From the cell containing the given text, extract its center point as (x, y) coordinate. 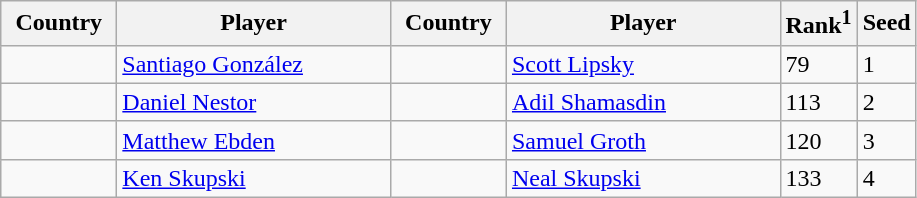
Neal Skupski (643, 178)
Adil Shamasdin (643, 102)
79 (818, 64)
Ken Skupski (254, 178)
1 (886, 64)
4 (886, 178)
3 (886, 140)
Santiago González (254, 64)
Scott Lipsky (643, 64)
2 (886, 102)
Rank1 (818, 24)
113 (818, 102)
Matthew Ebden (254, 140)
Samuel Groth (643, 140)
Seed (886, 24)
120 (818, 140)
133 (818, 178)
Daniel Nestor (254, 102)
